From the cell containing the given text, extract its center point as (X, Y) coordinate. 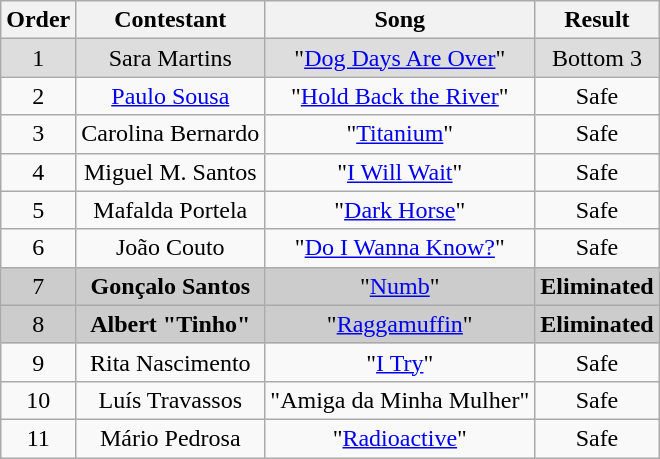
Song (400, 20)
5 (38, 210)
Contestant (170, 20)
Miguel M. Santos (170, 172)
Order (38, 20)
"Radioactive" (400, 438)
9 (38, 362)
Bottom 3 (597, 58)
"Raggamuffin" (400, 324)
"Dark Horse" (400, 210)
"I Try" (400, 362)
1 (38, 58)
10 (38, 400)
3 (38, 134)
"Do I Wanna Know?" (400, 248)
Rita Nascimento (170, 362)
Result (597, 20)
7 (38, 286)
11 (38, 438)
"Dog Days Are Over" (400, 58)
"Titanium" (400, 134)
Gonçalo Santos (170, 286)
4 (38, 172)
Carolina Bernardo (170, 134)
"Amiga da Minha Mulher" (400, 400)
"Numb" (400, 286)
João Couto (170, 248)
Sara Martins (170, 58)
Luís Travassos (170, 400)
Mário Pedrosa (170, 438)
2 (38, 96)
Mafalda Portela (170, 210)
"I Will Wait" (400, 172)
6 (38, 248)
8 (38, 324)
Paulo Sousa (170, 96)
Albert "Tinho" (170, 324)
"Hold Back the River" (400, 96)
